Provide the [X, Y] coordinate of the cell's center where the given text is located.  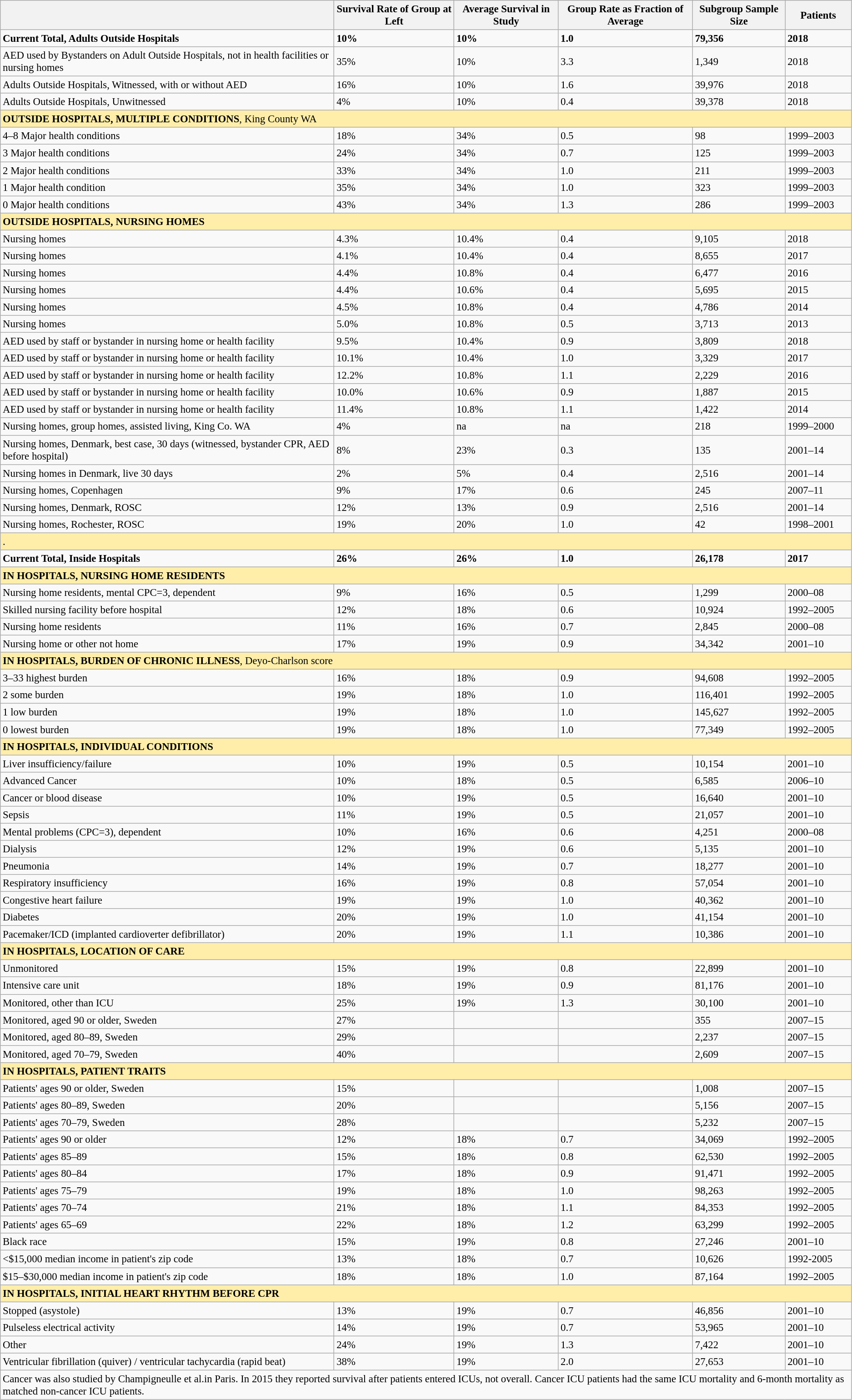
1.2 [626, 1225]
11.4% [394, 410]
43% [394, 205]
Nursing home residents [167, 627]
AED used by Bystanders on Adult Outside Hospitals, not in health facilities or nursing homes [167, 62]
Nursing homes, group homes, assisted living, King Co. WA [167, 427]
27,653 [738, 1362]
41,154 [738, 917]
Cancer or blood disease [167, 798]
3,809 [738, 341]
3,329 [738, 358]
Patients' ages 70–74 [167, 1208]
28% [394, 1122]
Black race [167, 1242]
Nursing home residents, mental CPC=3, dependent [167, 593]
4–8 Major health conditions [167, 136]
2 Major health conditions [167, 170]
6,477 [738, 273]
34,069 [738, 1140]
Respiratory insufficiency [167, 883]
1,422 [738, 410]
34,342 [738, 644]
5,156 [738, 1105]
9,105 [738, 239]
Mental problems (CPC=3), dependent [167, 832]
0 lowest burden [167, 730]
Pacemaker/ICD (implanted cardioverter defibrillator) [167, 935]
0 Major health conditions [167, 205]
Patients [818, 15]
53,965 [738, 1327]
5.0% [394, 324]
26,178 [738, 559]
3–33 highest burden [167, 678]
IN HOSPITALS, INITIAL HEART RHYTHM BEFORE CPR [426, 1293]
Sepsis [167, 815]
IN HOSPITALS, BURDEN OF CHRONIC ILLNESS, Deyo-Charlson score [426, 661]
33% [394, 170]
Pulseless electrical activity [167, 1327]
Diabetes [167, 917]
22% [394, 1225]
2% [394, 473]
2.0 [626, 1362]
98,263 [738, 1191]
1 low burden [167, 712]
84,353 [738, 1208]
Monitored, aged 70–79, Sweden [167, 1054]
Dialysis [167, 849]
$15–$30,000 median income in patient's zip code [167, 1276]
Skilled nursing facility before hospital [167, 610]
Advanced Cancer [167, 780]
63,299 [738, 1225]
3,713 [738, 324]
2,609 [738, 1054]
0.3 [626, 450]
29% [394, 1037]
23% [506, 450]
Stopped (asystole) [167, 1310]
10,924 [738, 610]
40,362 [738, 900]
1,887 [738, 392]
218 [738, 427]
355 [738, 1020]
Nursing homes in Denmark, live 30 days [167, 473]
Current Total, Inside Hospitals [167, 559]
87,164 [738, 1276]
4,786 [738, 307]
2,229 [738, 375]
2,237 [738, 1037]
2,845 [738, 627]
Monitored, aged 80–89, Sweden [167, 1037]
Group Rate as Fraction of Average [626, 15]
94,608 [738, 678]
Unmonitored [167, 969]
4.3% [394, 239]
IN HOSPITALS, INDIVIDUAL CONDITIONS [426, 746]
9.5% [394, 341]
91,471 [738, 1174]
Adults Outside Hospitals, Unwitnessed [167, 102]
77,349 [738, 730]
IN HOSPITALS, PATIENT TRAITS [426, 1071]
Patients' ages 85–89 [167, 1157]
10,386 [738, 935]
211 [738, 170]
1 Major health condition [167, 187]
Intensive care unit [167, 986]
5,232 [738, 1122]
Nursing home or other not home [167, 644]
10,154 [738, 764]
IN HOSPITALS, NURSING HOME RESIDENTS [426, 575]
25% [394, 1003]
Nursing homes, Denmark, ROSC [167, 507]
5,135 [738, 849]
4.1% [394, 256]
Patients' ages 90 or older, Sweden [167, 1088]
10,626 [738, 1259]
Nursing homes, Rochester, ROSC [167, 525]
16,640 [738, 798]
10.1% [394, 358]
27,246 [738, 1242]
39,378 [738, 102]
8% [394, 450]
OUTSIDE HOSPITALS, MULTIPLE CONDITIONS, King County WA [426, 119]
Patients' ages 65–69 [167, 1225]
12.2% [394, 375]
22,899 [738, 969]
2007–11 [818, 490]
Ventricular fibrillation (quiver) / ventricular tachycardia (rapid beat) [167, 1362]
62,530 [738, 1157]
2013 [818, 324]
46,856 [738, 1310]
1.6 [626, 85]
Pneumonia [167, 866]
38% [394, 1362]
IN HOSPITALS, LOCATION OF CARE [426, 951]
10.0% [394, 392]
. [426, 541]
1,349 [738, 62]
Adults Outside Hospitals, Witnessed, with or without AED [167, 85]
125 [738, 153]
21,057 [738, 815]
145,627 [738, 712]
Patients' ages 80–89, Sweden [167, 1105]
30,100 [738, 1003]
5,695 [738, 290]
Congestive heart failure [167, 900]
323 [738, 187]
1992-2005 [818, 1259]
Monitored, aged 90 or older, Sweden [167, 1020]
1999–2000 [818, 427]
286 [738, 205]
4,251 [738, 832]
245 [738, 490]
42 [738, 525]
40% [394, 1054]
Nursing homes, Copenhagen [167, 490]
7,422 [738, 1345]
Subgroup Sample Size [738, 15]
81,176 [738, 986]
4.5% [394, 307]
3.3 [626, 62]
Current Total, Adults Outside Hospitals [167, 39]
27% [394, 1020]
2 some burden [167, 695]
18,277 [738, 866]
Patients' ages 70–79, Sweden [167, 1122]
OUTSIDE HOSPITALS, NURSING HOMES [426, 221]
Survival Rate of Group at Left [394, 15]
98 [738, 136]
Patients' ages 75–79 [167, 1191]
6,585 [738, 780]
Patients' ages 80–84 [167, 1174]
Liver insufficiency/failure [167, 764]
Average Survival in Study [506, 15]
<$15,000 median income in patient's zip code [167, 1259]
Nursing homes, Denmark, best case, 30 days (witnessed, bystander CPR, AED before hospital) [167, 450]
8,655 [738, 256]
116,401 [738, 695]
1,008 [738, 1088]
Monitored, other than ICU [167, 1003]
79,356 [738, 39]
1,299 [738, 593]
39,976 [738, 85]
2006–10 [818, 780]
5% [506, 473]
Patients' ages 90 or older [167, 1140]
Other [167, 1345]
1998–2001 [818, 525]
57,054 [738, 883]
135 [738, 450]
3 Major health conditions [167, 153]
21% [394, 1208]
